Return [X, Y] of the center of cell containing provided text 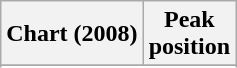
Peakposition [189, 34]
Chart (2008) [72, 34]
